Return the [x, y] coordinate for the center point of the cell that contains the specified text.  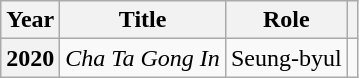
Title [143, 20]
2020 [30, 58]
Seung-byul [286, 58]
Year [30, 20]
Role [286, 20]
Cha Ta Gong In [143, 58]
